Locate the cell with the specified text and output its [X, Y] center coordinate. 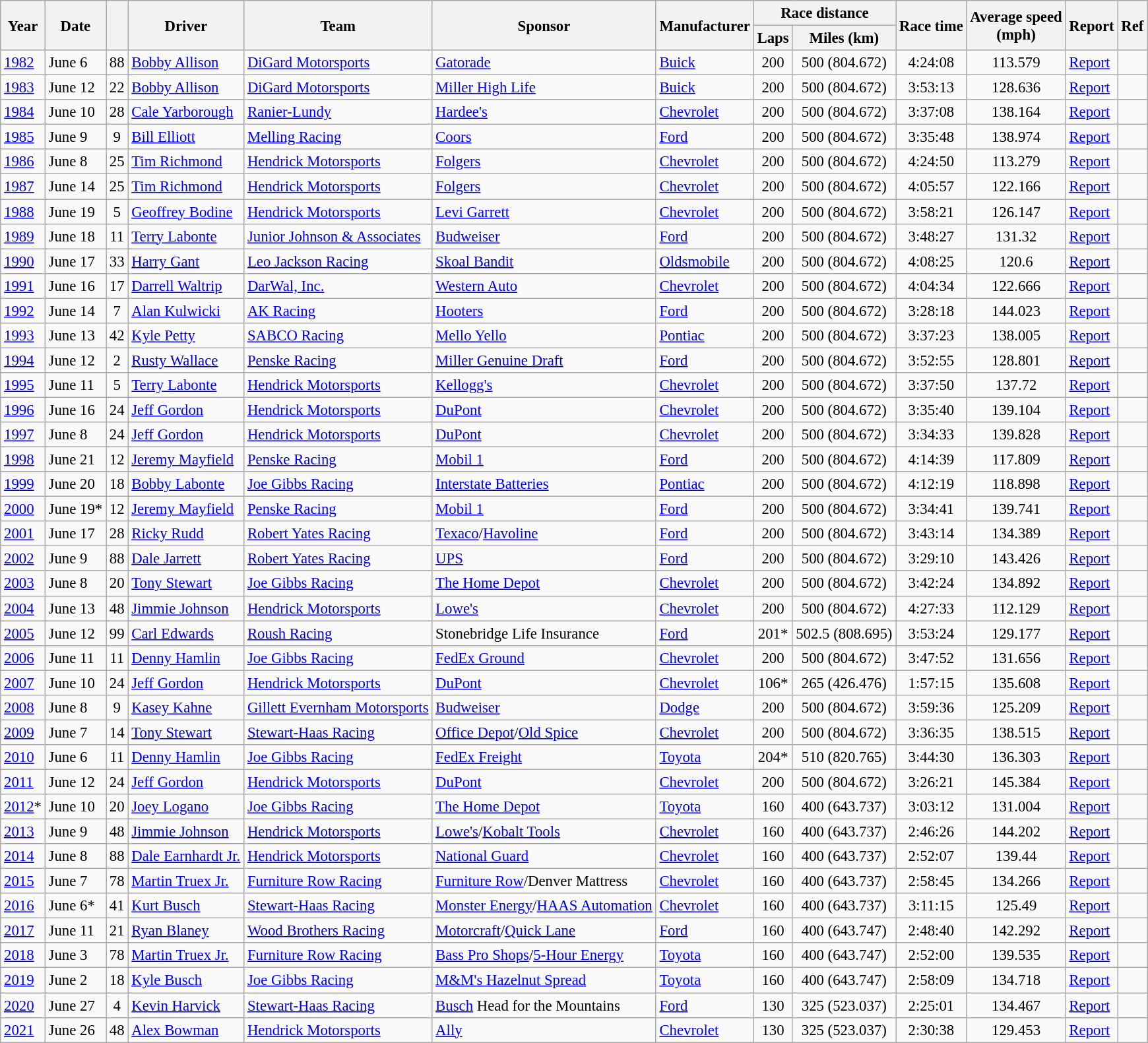
2006 [23, 658]
120.6 [1016, 261]
Hardee's [544, 112]
June 20 [75, 484]
June 21 [75, 460]
112.129 [1016, 608]
4:14:39 [932, 460]
Monster Energy/HAAS Automation [544, 906]
Bobby Labonte [186, 484]
June 19* [75, 509]
Mello Yello [544, 336]
4:27:33 [932, 608]
502.5 (808.695) [845, 633]
Miles (km) [845, 38]
Gillett Evernham Motorsports [338, 708]
3:58:21 [932, 212]
3:35:40 [932, 410]
Levi Garrett [544, 212]
Cale Yarborough [186, 112]
4:24:08 [932, 63]
3:59:36 [932, 708]
Average speed(mph) [1016, 25]
1995 [23, 385]
Dale Earnhardt Jr. [186, 856]
1993 [23, 336]
3:42:24 [932, 584]
138.005 [1016, 336]
3:29:10 [932, 559]
Roush Racing [338, 633]
17 [117, 286]
June 2 [75, 980]
Carl Edwards [186, 633]
2:58:45 [932, 881]
3:03:12 [932, 807]
2:25:01 [932, 1005]
128.801 [1016, 360]
Ref [1132, 25]
3:44:30 [932, 757]
Ricky Rudd [186, 534]
3:48:27 [932, 236]
Lowe's [544, 608]
3:34:41 [932, 509]
2015 [23, 881]
Alex Bowman [186, 1030]
2019 [23, 980]
Manufacturer [705, 25]
1986 [23, 162]
125.49 [1016, 906]
3:37:08 [932, 112]
122.166 [1016, 187]
Bill Elliott [186, 137]
June 3 [75, 956]
Gatorade [544, 63]
201* [773, 633]
Oldsmobile [705, 261]
2000 [23, 509]
Miller High Life [544, 88]
June 26 [75, 1030]
2020 [23, 1005]
4:04:34 [932, 286]
134.266 [1016, 881]
Kurt Busch [186, 906]
3:37:23 [932, 336]
265 (426.476) [845, 683]
Dodge [705, 708]
2005 [23, 633]
Kevin Harvick [186, 1005]
128.636 [1016, 88]
1992 [23, 311]
Interstate Batteries [544, 484]
2013 [23, 832]
113.279 [1016, 162]
Ryan Blaney [186, 931]
FedEx Freight [544, 757]
1985 [23, 137]
510 (820.765) [845, 757]
204* [773, 757]
National Guard [544, 856]
1998 [23, 460]
138.515 [1016, 732]
1991 [23, 286]
3:53:13 [932, 88]
FedEx Ground [544, 658]
M&M's Hazelnut Spread [544, 980]
2:58:09 [932, 980]
2004 [23, 608]
1984 [23, 112]
2002 [23, 559]
1994 [23, 360]
Miller Genuine Draft [544, 360]
1996 [23, 410]
125.209 [1016, 708]
Kellogg's [544, 385]
139.44 [1016, 856]
3:26:21 [932, 782]
2009 [23, 732]
Dale Jarrett [186, 559]
2:52:07 [932, 856]
129.177 [1016, 633]
3:36:35 [932, 732]
106* [773, 683]
Wood Brothers Racing [338, 931]
134.467 [1016, 1005]
Furniture Row/Denver Mattress [544, 881]
Bass Pro Shops/5-Hour Energy [544, 956]
Stonebridge Life Insurance [544, 633]
131.32 [1016, 236]
Lowe's/Kobalt Tools [544, 832]
SABCO Racing [338, 336]
22 [117, 88]
AK Racing [338, 311]
Junior Johnson & Associates [338, 236]
Ally [544, 1030]
2007 [23, 683]
2011 [23, 782]
2017 [23, 931]
2 [117, 360]
113.579 [1016, 63]
131.004 [1016, 807]
Office Depot/Old Spice [544, 732]
21 [117, 931]
41 [117, 906]
126.147 [1016, 212]
3:47:52 [932, 658]
Kyle Busch [186, 980]
2016 [23, 906]
1988 [23, 212]
1982 [23, 63]
143.426 [1016, 559]
3:43:14 [932, 534]
131.656 [1016, 658]
1999 [23, 484]
1987 [23, 187]
3:53:24 [932, 633]
Kasey Kahne [186, 708]
1997 [23, 435]
144.202 [1016, 832]
June 18 [75, 236]
DarWal, Inc. [338, 286]
4:08:25 [932, 261]
33 [117, 261]
122.666 [1016, 286]
135.608 [1016, 683]
2012* [23, 807]
3:52:55 [932, 360]
1983 [23, 88]
2:52:00 [932, 956]
2014 [23, 856]
42 [117, 336]
4 [117, 1005]
Texaco/Havoline [544, 534]
117.809 [1016, 460]
Driver [186, 25]
Date [75, 25]
2:46:26 [932, 832]
Team [338, 25]
Skoal Bandit [544, 261]
Harry Gant [186, 261]
4:24:50 [932, 162]
Coors [544, 137]
Western Auto [544, 286]
Melling Racing [338, 137]
Darrell Waltrip [186, 286]
129.453 [1016, 1030]
1990 [23, 261]
3:35:48 [932, 137]
2021 [23, 1030]
137.72 [1016, 385]
99 [117, 633]
2010 [23, 757]
Alan Kulwicki [186, 311]
June 6* [75, 906]
3:11:15 [932, 906]
Rusty Wallace [186, 360]
14 [117, 732]
139.535 [1016, 956]
4:12:19 [932, 484]
Joey Logano [186, 807]
1989 [23, 236]
139.104 [1016, 410]
7 [117, 311]
Race time [932, 25]
Race distance [825, 13]
Geoffrey Bodine [186, 212]
2001 [23, 534]
2018 [23, 956]
Year [23, 25]
2008 [23, 708]
Ranier-Lundy [338, 112]
134.718 [1016, 980]
134.389 [1016, 534]
Busch Head for the Mountains [544, 1005]
142.292 [1016, 931]
UPS [544, 559]
2003 [23, 584]
144.023 [1016, 311]
134.892 [1016, 584]
Kyle Petty [186, 336]
139.741 [1016, 509]
June 27 [75, 1005]
2:30:38 [932, 1030]
118.898 [1016, 484]
4:05:57 [932, 187]
Sponsor [544, 25]
136.303 [1016, 757]
1:57:15 [932, 683]
June 19 [75, 212]
3:37:50 [932, 385]
138.164 [1016, 112]
Laps [773, 38]
3:28:18 [932, 311]
145.384 [1016, 782]
2:48:40 [932, 931]
Motorcraft/Quick Lane [544, 931]
Hooters [544, 311]
Leo Jackson Racing [338, 261]
139.828 [1016, 435]
138.974 [1016, 137]
3:34:33 [932, 435]
